Pinpoint the cell where the given text exists, returning its [X, Y] midpoint coordinate. 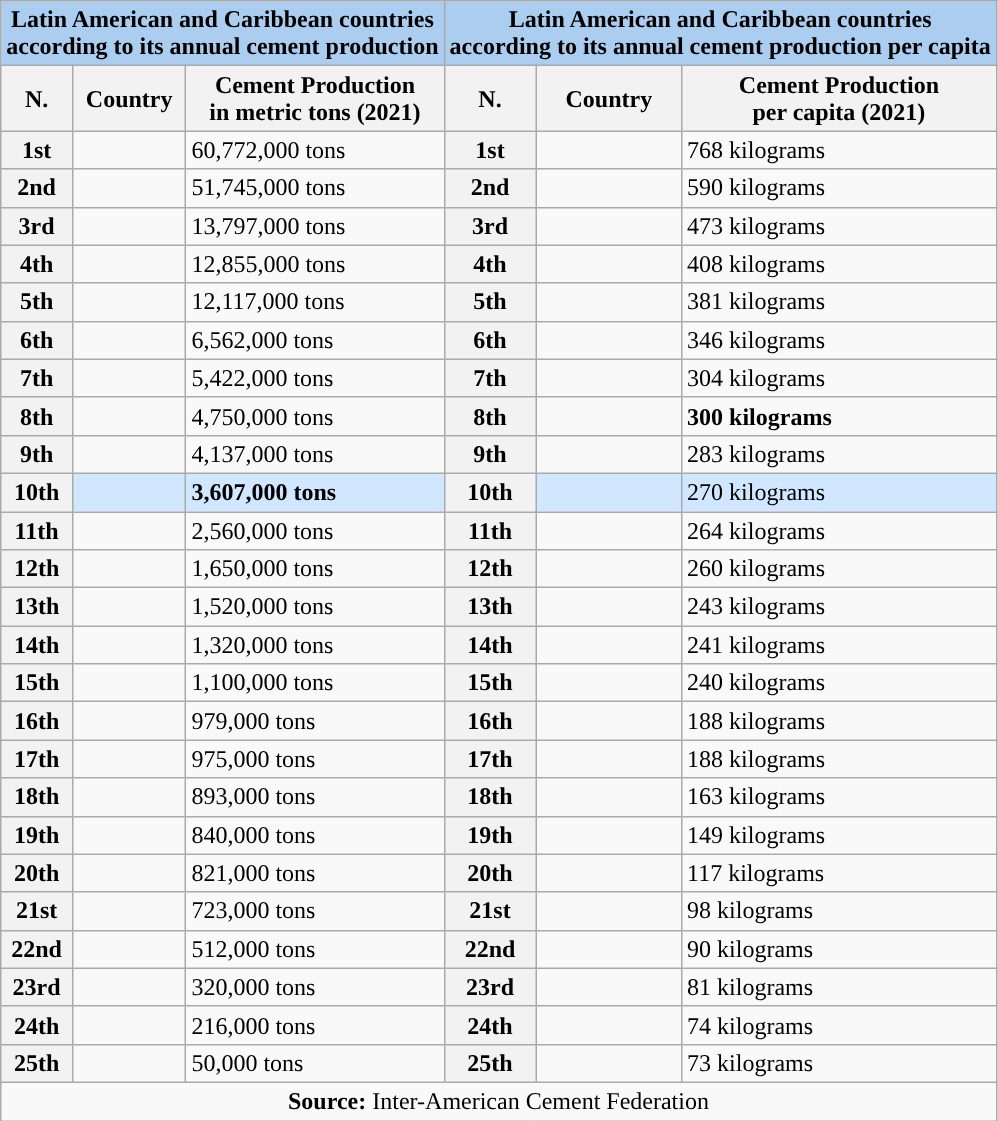
Cement Production in metric tons (2021) [315, 98]
304 kilograms [840, 378]
975,000 tons [315, 759]
98 kilograms [840, 911]
5,422,000 tons [315, 378]
12,117,000 tons [315, 302]
81 kilograms [840, 987]
6,562,000 tons [315, 340]
320,000 tons [315, 987]
50,000 tons [315, 1063]
149 kilograms [840, 835]
346 kilograms [840, 340]
381 kilograms [840, 302]
821,000 tons [315, 873]
90 kilograms [840, 949]
117 kilograms [840, 873]
51,745,000 tons [315, 188]
512,000 tons [315, 949]
240 kilograms [840, 683]
74 kilograms [840, 1025]
13,797,000 tons [315, 226]
12,855,000 tons [315, 264]
Source: Inter-American Cement Federation [498, 1101]
3,607,000 tons [315, 492]
216,000 tons [315, 1025]
1,100,000 tons [315, 683]
Latin American and Caribbean countries according to its annual cement production [222, 34]
893,000 tons [315, 797]
60,772,000 tons [315, 150]
590 kilograms [840, 188]
1,320,000 tons [315, 645]
241 kilograms [840, 645]
260 kilograms [840, 569]
243 kilograms [840, 607]
1,520,000 tons [315, 607]
4,137,000 tons [315, 454]
840,000 tons [315, 835]
300 kilograms [840, 416]
73 kilograms [840, 1063]
979,000 tons [315, 721]
163 kilograms [840, 797]
473 kilograms [840, 226]
4,750,000 tons [315, 416]
408 kilograms [840, 264]
723,000 tons [315, 911]
270 kilograms [840, 492]
283 kilograms [840, 454]
Cement Production per capita (2021) [840, 98]
768 kilograms [840, 150]
1,650,000 tons [315, 569]
Latin American and Caribbean countries according to its annual cement production per capita [720, 34]
2,560,000 tons [315, 531]
264 kilograms [840, 531]
